Scan for the cell matching the given text and deliver its (X, Y) coordinate at center. 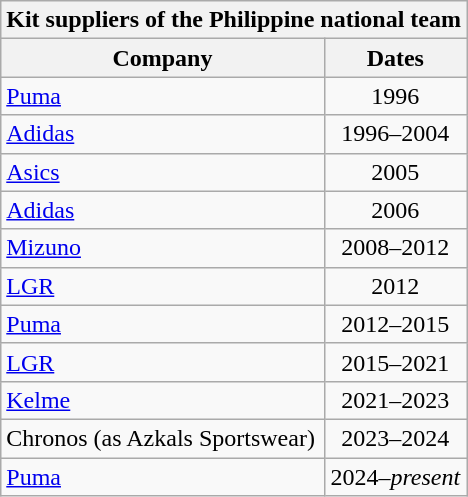
2012–2015 (395, 324)
2005 (395, 172)
Asics (162, 172)
2023–2024 (395, 438)
2012 (395, 286)
Mizuno (162, 248)
Company (162, 58)
Kelme (162, 400)
2024–present (395, 477)
Kit suppliers of the Philippine national team (234, 20)
1996–2004 (395, 134)
2021–2023 (395, 400)
2006 (395, 210)
Dates (395, 58)
Chronos (as Azkals Sportswear) (162, 438)
2008–2012 (395, 248)
2015–2021 (395, 362)
1996 (395, 96)
